Return the (X, Y) coordinate for the center point of the cell that contains the specified text.  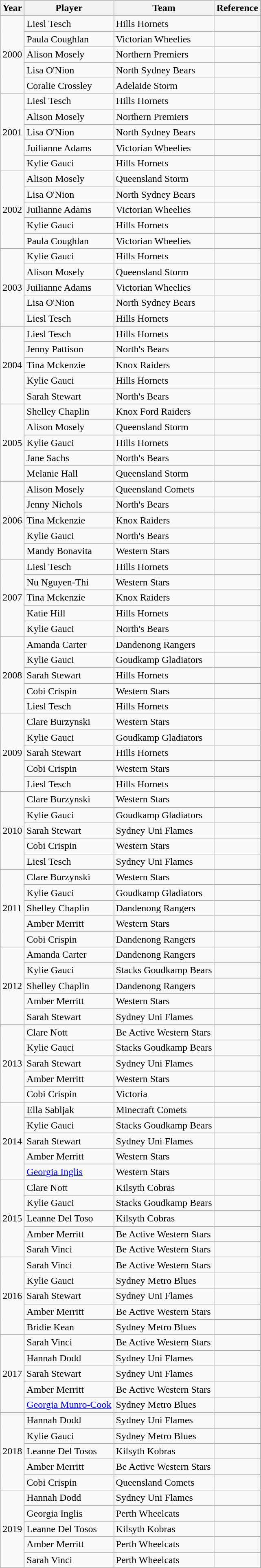
Victoria (164, 1094)
Bridie Kean (69, 1327)
Leanne Del Toso (69, 1219)
2010 (12, 830)
Mandy Bonavita (69, 551)
2007 (12, 598)
Jenny Pattison (69, 349)
Coralie Crossley (69, 86)
2014 (12, 1141)
2003 (12, 287)
2006 (12, 520)
2004 (12, 365)
2009 (12, 753)
Player (69, 8)
Minecraft Comets (164, 1110)
2013 (12, 1063)
Jenny Nichols (69, 505)
Jane Sachs (69, 458)
2012 (12, 986)
2011 (12, 908)
Knox Ford Raiders (164, 411)
2015 (12, 1219)
2001 (12, 132)
2016 (12, 1296)
Adelaide Storm (164, 86)
2017 (12, 1374)
2000 (12, 55)
Ella Sabljak (69, 1110)
Katie Hill (69, 613)
2005 (12, 442)
Team (164, 8)
2002 (12, 210)
2008 (12, 675)
Year (12, 8)
Georgia Munro-Cook (69, 1405)
Reference (237, 8)
Nu Nguyen-Thi (69, 582)
2018 (12, 1451)
2019 (12, 1529)
Melanie Hall (69, 474)
